Find where the given text appears and provide that cell's center as [x, y] coordinate. 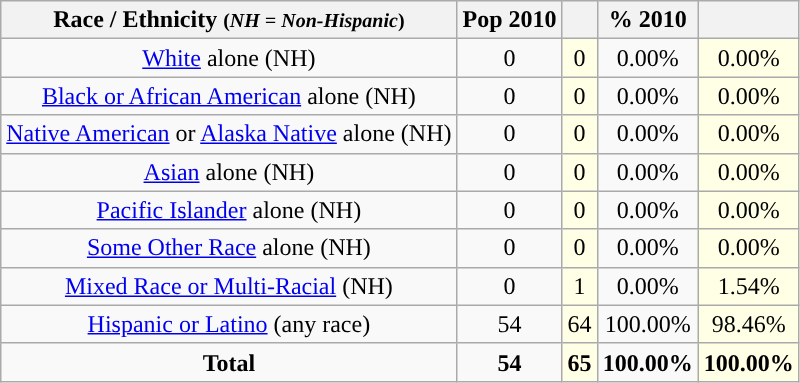
Hispanic or Latino (any race) [229, 324]
98.46% [748, 324]
1.54% [748, 286]
Some Other Race alone (NH) [229, 248]
1 [580, 286]
Pacific Islander alone (NH) [229, 210]
Asian alone (NH) [229, 172]
65 [580, 362]
Pop 2010 [510, 20]
64 [580, 324]
Black or African American alone (NH) [229, 96]
Mixed Race or Multi-Racial (NH) [229, 286]
White alone (NH) [229, 58]
Native American or Alaska Native alone (NH) [229, 134]
% 2010 [648, 20]
Total [229, 362]
Race / Ethnicity (NH = Non-Hispanic) [229, 20]
